Search for the cell housing the specified text and yield its [X, Y] center coordinate. 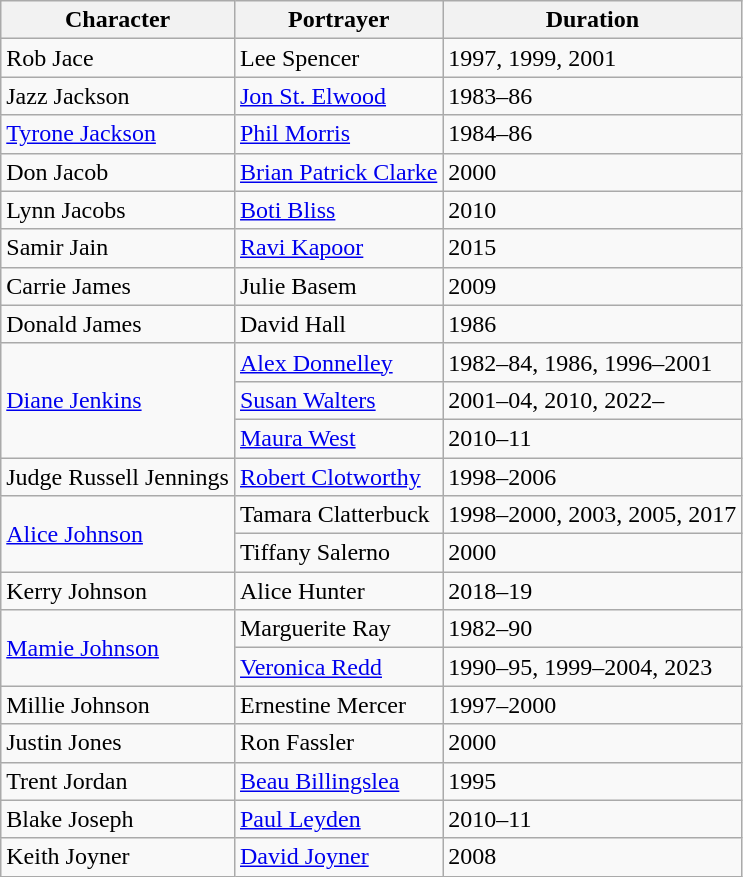
Jazz Jackson [118, 96]
1982–90 [592, 629]
1998–2000, 2003, 2005, 2017 [592, 515]
Diane Jenkins [118, 400]
2001–04, 2010, 2022– [592, 400]
Samir Jain [118, 248]
David Joyner [338, 857]
Alice Johnson [118, 534]
2010 [592, 210]
1998–2006 [592, 477]
Ravi Kapoor [338, 248]
2009 [592, 286]
Mamie Johnson [118, 648]
Marguerite Ray [338, 629]
Beau Billingslea [338, 781]
Justin Jones [118, 743]
Character [118, 20]
Lee Spencer [338, 58]
Trent Jordan [118, 781]
Blake Joseph [118, 819]
2015 [592, 248]
Millie Johnson [118, 705]
1997, 1999, 2001 [592, 58]
Veronica Redd [338, 667]
Alex Donnelley [338, 362]
Ron Fassler [338, 743]
Tiffany Salerno [338, 553]
Paul Leyden [338, 819]
Boti Bliss [338, 210]
Maura West [338, 438]
Ernestine Mercer [338, 705]
Brian Patrick Clarke [338, 172]
Susan Walters [338, 400]
1986 [592, 324]
David Hall [338, 324]
1990–95, 1999–2004, 2023 [592, 667]
Robert Clotworthy [338, 477]
Carrie James [118, 286]
1984–86 [592, 134]
Donald James [118, 324]
1983–86 [592, 96]
Phil Morris [338, 134]
2018–19 [592, 591]
Judge Russell Jennings [118, 477]
Kerry Johnson [118, 591]
1982–84, 1986, 1996–2001 [592, 362]
2008 [592, 857]
Julie Basem [338, 286]
Keith Joyner [118, 857]
Rob Jace [118, 58]
Lynn Jacobs [118, 210]
Duration [592, 20]
Jon St. Elwood [338, 96]
1997–2000 [592, 705]
Alice Hunter [338, 591]
Don Jacob [118, 172]
1995 [592, 781]
Tamara Clatterbuck [338, 515]
Tyrone Jackson [118, 134]
Portrayer [338, 20]
